Search for the cell housing the specified text and yield its [x, y] center coordinate. 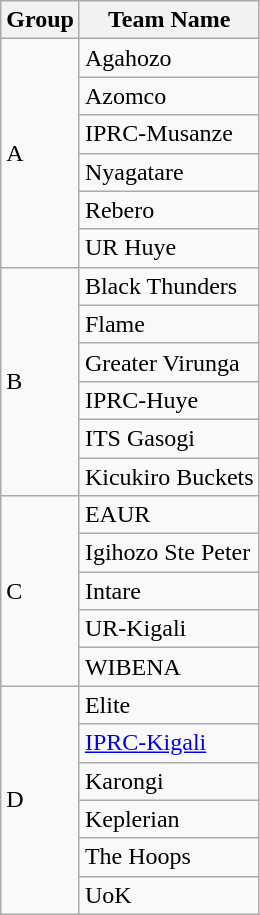
UR-Kigali [169, 629]
Igihozo Ste Peter [169, 553]
UoK [169, 895]
Group [40, 20]
Nyagatare [169, 172]
The Hoops [169, 857]
Rebero [169, 210]
IPRC-Kigali [169, 743]
A [40, 153]
UR Huye [169, 248]
Team Name [169, 20]
EAUR [169, 515]
B [40, 381]
Kicukiro Buckets [169, 477]
Intare [169, 591]
Black Thunders [169, 286]
Keplerian [169, 819]
Elite [169, 705]
Karongi [169, 781]
WIBENA [169, 667]
Agahozo [169, 58]
D [40, 800]
IPRC-Huye [169, 400]
IPRC-Musanze [169, 134]
Flame [169, 324]
ITS Gasogi [169, 438]
C [40, 591]
Greater Virunga [169, 362]
Azomco [169, 96]
